Pinpoint the cell where the given text exists, returning its (X, Y) midpoint coordinate. 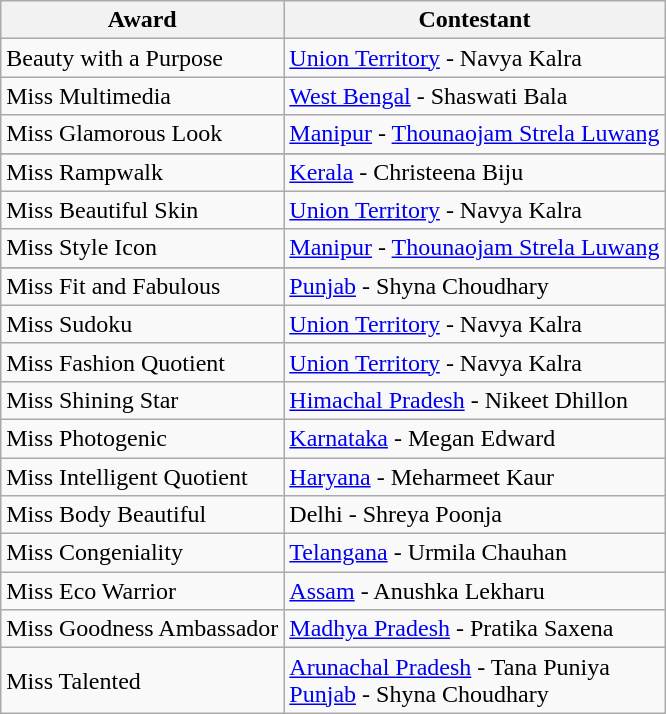
Himachal Pradesh - Nikeet Dhillon (474, 400)
Miss Eco Warrior (142, 591)
Beauty with a Purpose (142, 58)
Miss Glamorous Look (142, 134)
Miss Body Beautiful (142, 515)
Miss Talented (142, 680)
Kerala - Christeena Biju (474, 172)
Miss Multimedia (142, 96)
Punjab - Shyna Choudhary (474, 286)
Haryana - Meharmeet Kaur (474, 477)
Madhya Pradesh - Pratika Saxena (474, 629)
Karnataka - Megan Edward (474, 438)
Telangana - Urmila Chauhan (474, 553)
Contestant (474, 20)
Miss Shining Star (142, 400)
Miss Sudoku (142, 324)
Miss Congeniality (142, 553)
Miss Intelligent Quotient (142, 477)
Miss Photogenic (142, 438)
West Bengal - Shaswati Bala (474, 96)
Miss Style Icon (142, 248)
Miss Fit and Fabulous (142, 286)
Delhi - Shreya Poonja (474, 515)
Miss Fashion Quotient (142, 362)
Miss Rampwalk (142, 172)
Assam - Anushka Lekharu (474, 591)
Award (142, 20)
Miss Goodness Ambassador (142, 629)
Arunachal Pradesh - Tana PuniyaPunjab - Shyna Choudhary (474, 680)
Miss Beautiful Skin (142, 210)
